For the text-containing cell, return its midpoint in [x, y] coordinate format. 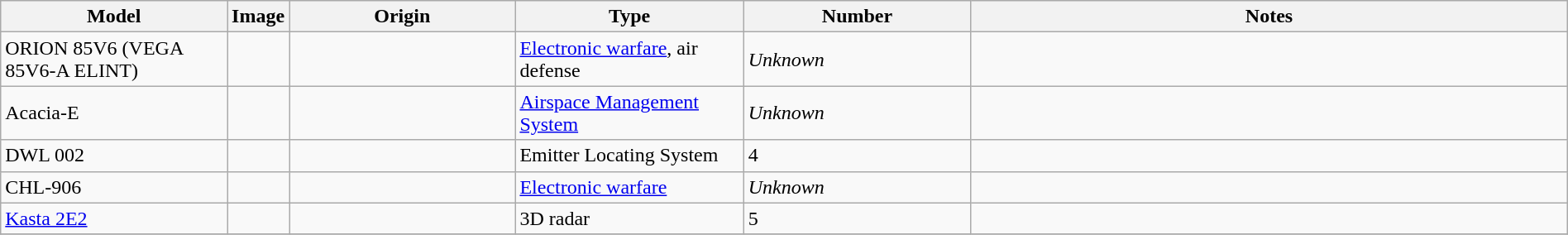
Kasta 2E2 [114, 218]
Image [258, 17]
Electronic warfare, air defense [629, 60]
Type [629, 17]
CHL-906 [114, 187]
ORION 85V6 (VEGA 85V6-A ELINT) [114, 60]
Electronic warfare [629, 187]
5 [857, 218]
Notes [1269, 17]
4 [857, 156]
Airspace Management System [629, 113]
Number [857, 17]
Origin [402, 17]
Acacia-E [114, 113]
Model [114, 17]
Emitter Locating System [629, 156]
DWL 002 [114, 156]
3D radar [629, 218]
